Find where the given text appears and provide that cell's center as [x, y] coordinate. 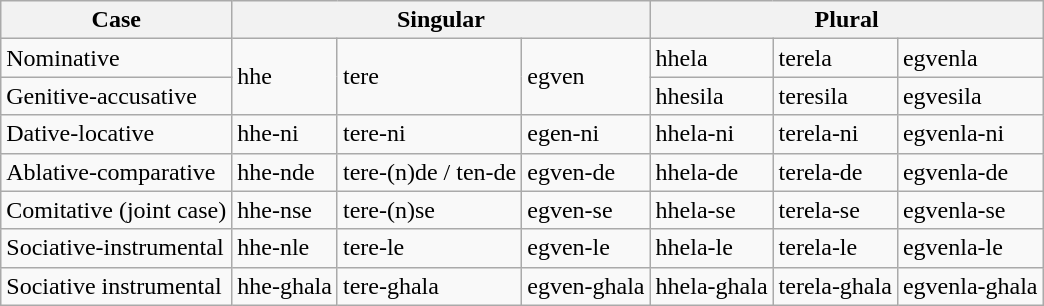
Comitative (joint case) [116, 210]
terela [835, 58]
tere-(n)se [429, 210]
egven-de [586, 172]
hhe [285, 77]
Dative-locative [116, 134]
egvenla-le [970, 248]
egvenla-ghala [970, 286]
hhesila [712, 96]
Sociative-instrumental [116, 248]
tere-ni [429, 134]
terela-de [835, 172]
egven-se [586, 210]
hhela-de [712, 172]
hhela [712, 58]
Plural [846, 20]
egven-ghala [586, 286]
egen-ni [586, 134]
Singular [441, 20]
tere-(n)de / ten-de [429, 172]
egvesila [970, 96]
Nominative [116, 58]
tere-le [429, 248]
hhela-le [712, 248]
terela-ghala [835, 286]
hhe-nle [285, 248]
hhela-ghala [712, 286]
terela-se [835, 210]
egven [586, 77]
egvenla-ni [970, 134]
terela-ni [835, 134]
egvenla-se [970, 210]
egven-le [586, 248]
Ablative-comparative [116, 172]
Sociative instrumental [116, 286]
hhe-ghala [285, 286]
tere [429, 77]
hhela-se [712, 210]
Genitive-accusative [116, 96]
egvenla [970, 58]
tere-ghala [429, 286]
teresila [835, 96]
Case [116, 20]
hhela-ni [712, 134]
hhe-ni [285, 134]
egvenla-de [970, 172]
hhe-nde [285, 172]
terela-le [835, 248]
hhe-nse [285, 210]
